Pinpoint the cell where the given text exists, returning its (x, y) midpoint coordinate. 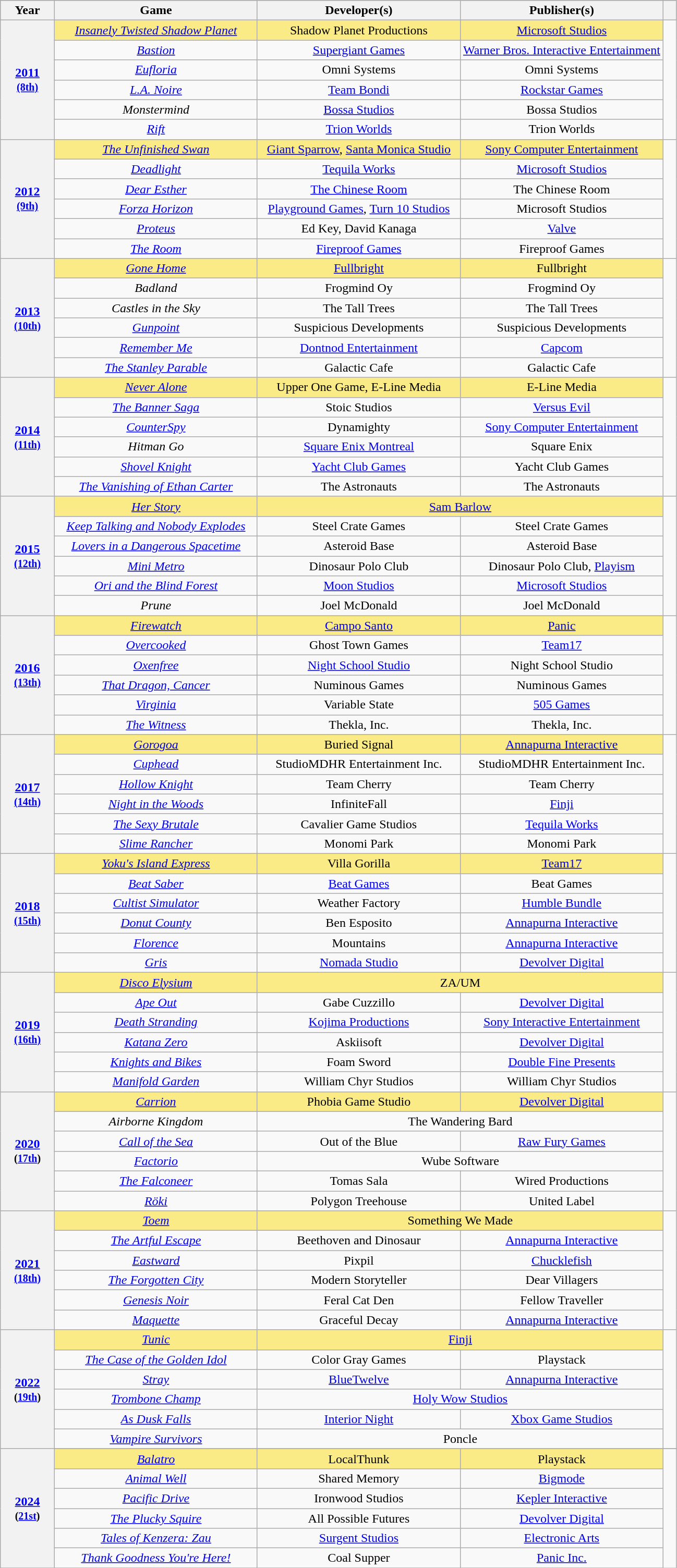
Ben Esposito (359, 923)
Gunpoint (155, 328)
Eastward (155, 1260)
Forza Horizon (155, 209)
Toem (155, 1221)
CounterSpy (155, 427)
Dear Villagers (561, 1280)
Castles in the Sky (155, 308)
2020(17th) (28, 1151)
Foam Sword (359, 1062)
Stray (155, 1379)
Panic (561, 626)
Square Enix (561, 447)
Eufloria (155, 70)
The Artful Escape (155, 1241)
Versus Evil (561, 407)
Panic Inc. (561, 1558)
Knights and Bikes (155, 1062)
Carrion (155, 1101)
Capcom (561, 348)
Prune (155, 606)
2015 (12th) (28, 556)
Cavalier Game Studios (359, 824)
The Banner Saga (155, 407)
Death Stranding (155, 1022)
Gone Home (155, 268)
Factorio (155, 1161)
United Label (561, 1200)
Publisher(s) (561, 10)
Slime Rancher (155, 843)
Square Enix Montreal (359, 447)
Dinosaur Polo Club, Playism (561, 566)
Tomas Sala (359, 1181)
Humble Bundle (561, 903)
Ghost Town Games (359, 645)
Lovers in a Dangerous Spacetime (155, 546)
Oxenfree (155, 665)
Gabe Cuzzillo (359, 1002)
Raw Fury Games (561, 1141)
The Vanishing of Ethan Carter (155, 486)
ZA/UM (460, 983)
Fellow Traveller (561, 1300)
Upper One Game, E-Line Media (359, 387)
Rockstar Games (561, 90)
Double Fine Presents (561, 1062)
The Sexy Brutale (155, 824)
Moon Studios (359, 586)
Keep Talking and Nobody Explodes (155, 526)
Pacific Drive (155, 1498)
The Room (155, 249)
As Dusk Falls (155, 1419)
Graceful Decay (359, 1320)
Askiisoft (359, 1042)
Phobia Game Studio (359, 1101)
Something We Made (460, 1221)
Sam Barlow (460, 506)
Warner Bros. Interactive Entertainment (561, 50)
The Wandering Bard (460, 1121)
Electronic Arts (561, 1538)
Deadlight (155, 169)
All Possible Futures (359, 1518)
2024(21st) (28, 1508)
The Plucky Squire (155, 1518)
Katana Zero (155, 1042)
Wube Software (460, 1161)
Hollow Knight (155, 784)
2016(13th) (28, 675)
Firewatch (155, 626)
Thank Goodness You're Here! (155, 1558)
The Unfinished Swan (155, 149)
Sony Interactive Entertainment (561, 1022)
Ori and the Blind Forest (155, 586)
Manifold Garden (155, 1082)
Dontnod Entertainment (359, 348)
Bastion (155, 50)
Variable State (359, 705)
Airborne Kingdom (155, 1121)
2011 (8th) (28, 80)
Nomada Studio (359, 963)
Cuphead (155, 764)
L.A. Noire (155, 90)
2022(19th) (28, 1389)
505 Games (561, 705)
InfiniteFall (359, 804)
Genesis Noir (155, 1300)
Hitman Go (155, 447)
Valve (561, 228)
Kojima Productions (359, 1022)
BlueTwelve (359, 1379)
Shovel Knight (155, 467)
Her Story (155, 506)
Poncle (460, 1439)
2017(14th) (28, 794)
Overcooked (155, 645)
Virginia (155, 705)
Villa Gorilla (359, 863)
Badland (155, 288)
The Forgotten City (155, 1280)
Modern Storyteller (359, 1280)
Donut County (155, 923)
Animal Well (155, 1478)
The Falconeer (155, 1181)
The Stanley Parable (155, 367)
2018(15th) (28, 913)
Trombone Champ (155, 1399)
Yoku's Island Express (155, 863)
Polygon Treehouse (359, 1200)
Ironwood Studios (359, 1498)
Gris (155, 963)
Campo Santo (359, 626)
Night in the Woods (155, 804)
2021(18th) (28, 1270)
Gorogoa (155, 744)
Supergiant Games (359, 50)
Wired Productions (561, 1181)
Developer(s) (359, 10)
Out of the Blue (359, 1141)
Ed Key, David Kanaga (359, 228)
E-Line Media (561, 387)
2019(16th) (28, 1032)
Weather Factory (359, 903)
Remember Me (155, 348)
Rift (155, 129)
That Dragon, Cancer (155, 685)
Tunic (155, 1340)
Mountains (359, 943)
Monstermind (155, 109)
Disco Elysium (155, 983)
Shadow Planet Productions (359, 30)
Stoic Studios (359, 407)
Florence (155, 943)
Röki (155, 1200)
Year (28, 10)
Feral Cat Den (359, 1300)
Vampire Survivors (155, 1439)
Proteus (155, 228)
Coal Supper (359, 1558)
Dynamighty (359, 427)
LocalThunk (359, 1459)
Mini Metro (155, 566)
Balatro (155, 1459)
The Case of the Golden Idol (155, 1359)
Surgent Studios (359, 1538)
2013 (10th) (28, 318)
Dear Esther (155, 189)
Never Alone (155, 387)
2012 (9th) (28, 199)
Holy Wow Studios (460, 1399)
Dinosaur Polo Club (359, 566)
Ape Out (155, 1002)
Shared Memory (359, 1478)
2014 (11th) (28, 437)
Tales of Kenzera: Zau (155, 1538)
Team Bondi (359, 90)
Playground Games, Turn 10 Studios (359, 209)
Chucklefish (561, 1260)
Cultist Simulator (155, 903)
Call of the Sea (155, 1141)
Interior Night (359, 1419)
Kepler Interactive (561, 1498)
Xbox Game Studios (561, 1419)
Game (155, 10)
Giant Sparrow, Santa Monica Studio (359, 149)
The Witness (155, 725)
Beethoven and Dinosaur (359, 1241)
Buried Signal (359, 744)
Color Gray Games (359, 1359)
Bigmode (561, 1478)
Beat Saber (155, 884)
Pixpil (359, 1260)
Insanely Twisted Shadow Planet (155, 30)
Maquette (155, 1320)
